Determine the [x, y] coordinate at the center of the cell enclosing the given text.  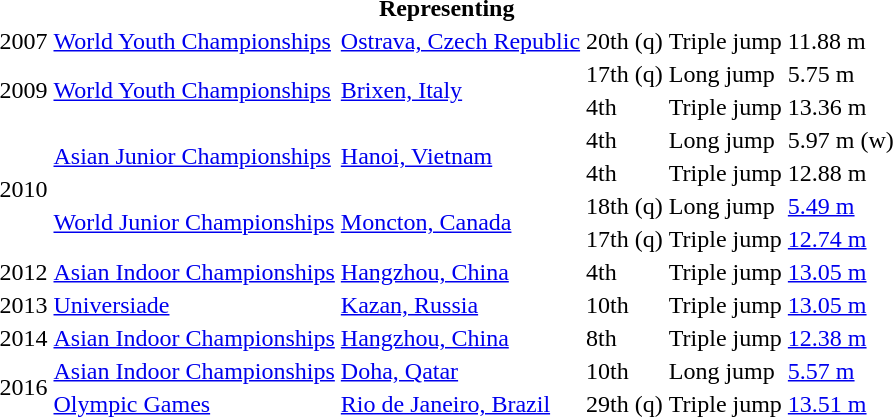
Moncton, Canada [460, 222]
Hanoi, Vietnam [460, 156]
World Junior Championships [194, 222]
8th [625, 338]
Kazan, Russia [460, 305]
Asian Junior Championships [194, 156]
Ostrava, Czech Republic [460, 41]
Universiade [194, 305]
18th (q) [625, 206]
20th (q) [625, 41]
Doha, Qatar [460, 371]
Brixen, Italy [460, 90]
